Extract the [x, y] coordinate from the center of the cell holding the provided text.  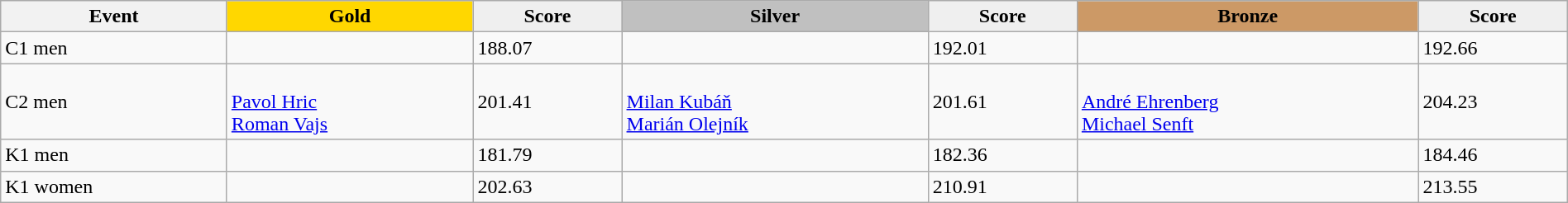
210.91 [1002, 186]
192.01 [1002, 48]
201.41 [547, 101]
K1 men [114, 155]
Gold [350, 17]
181.79 [547, 155]
184.46 [1493, 155]
182.36 [1002, 155]
Bronze [1247, 17]
André EhrenbergMichael Senft [1247, 101]
202.63 [547, 186]
Pavol HricRoman Vajs [350, 101]
C1 men [114, 48]
C2 men [114, 101]
Milan KubáňMarián Olejník [775, 101]
188.07 [547, 48]
204.23 [1493, 101]
192.66 [1493, 48]
Silver [775, 17]
K1 women [114, 186]
201.61 [1002, 101]
Event [114, 17]
213.55 [1493, 186]
